Find where the given text appears and provide that cell's center as (X, Y) coordinate. 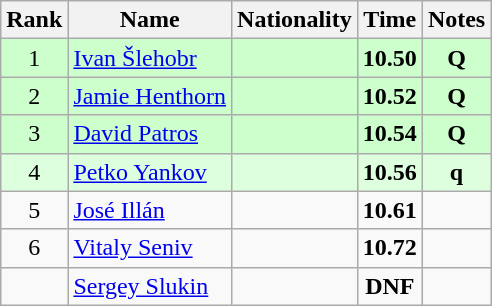
10.54 (390, 134)
6 (34, 248)
Time (390, 20)
Jamie Henthorn (150, 96)
DNF (390, 286)
10.61 (390, 210)
Sergey Slukin (150, 286)
10.72 (390, 248)
Vitaly Seniv (150, 248)
4 (34, 172)
10.56 (390, 172)
Name (150, 20)
3 (34, 134)
Rank (34, 20)
Notes (456, 20)
David Patros (150, 134)
q (456, 172)
José Illán (150, 210)
2 (34, 96)
1 (34, 58)
10.52 (390, 96)
Petko Yankov (150, 172)
10.50 (390, 58)
Nationality (295, 20)
Ivan Šlehobr (150, 58)
5 (34, 210)
